Output the [x, y] coordinate of the center of the cell containing the given text.  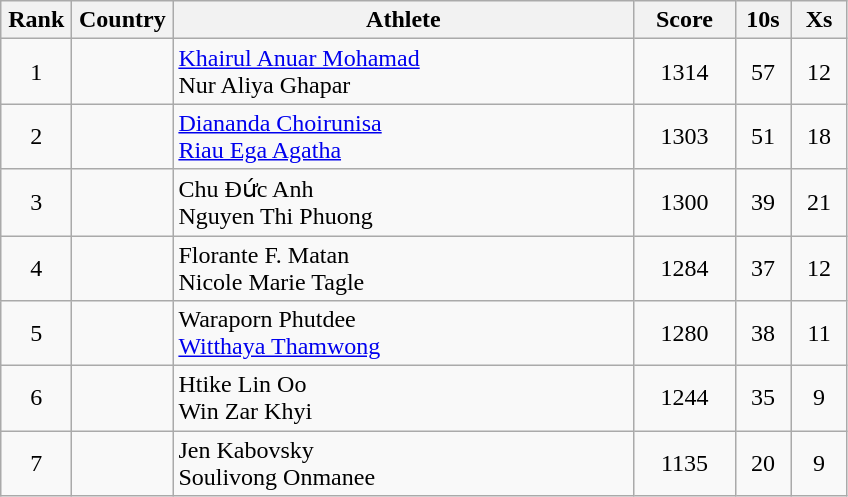
37 [763, 268]
4 [36, 268]
1 [36, 72]
Rank [36, 20]
Athlete [404, 20]
21 [819, 202]
20 [763, 464]
Florante F. MatanNicole Marie Tagle [404, 268]
1300 [684, 202]
1303 [684, 136]
1244 [684, 398]
10s [763, 20]
Jen KabovskySoulivong Onmanee [404, 464]
1135 [684, 464]
11 [819, 334]
Khairul Anuar MohamadNur Aliya Ghapar [404, 72]
57 [763, 72]
Htike Lin OoWin Zar Khyi [404, 398]
3 [36, 202]
Country [122, 20]
35 [763, 398]
1280 [684, 334]
1284 [684, 268]
38 [763, 334]
Waraporn PhutdeeWitthaya Thamwong [404, 334]
51 [763, 136]
2 [36, 136]
39 [763, 202]
1314 [684, 72]
18 [819, 136]
Chu Đức AnhNguyen Thi Phuong [404, 202]
Diananda ChoirunisaRiau Ega Agatha [404, 136]
Xs [819, 20]
7 [36, 464]
5 [36, 334]
6 [36, 398]
Score [684, 20]
